Determine the (x, y) coordinate at the center of the cell enclosing the given text.  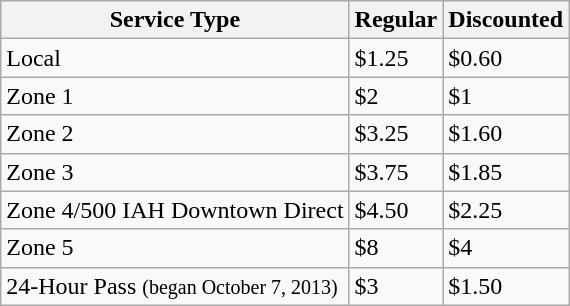
$8 (396, 248)
$4 (506, 248)
$0.60 (506, 58)
$1.50 (506, 286)
Zone 1 (175, 96)
$1.25 (396, 58)
Discounted (506, 20)
$3.25 (396, 134)
$4.50 (396, 210)
Zone 4/500 IAH Downtown Direct (175, 210)
Zone 2 (175, 134)
$2 (396, 96)
Local (175, 58)
Service Type (175, 20)
Zone 5 (175, 248)
$1.60 (506, 134)
$1 (506, 96)
Zone 3 (175, 172)
$2.25 (506, 210)
Regular (396, 20)
$3.75 (396, 172)
$3 (396, 286)
24-Hour Pass (began October 7, 2013) (175, 286)
$1.85 (506, 172)
